From the cell containing the given text, extract its center point as (x, y) coordinate. 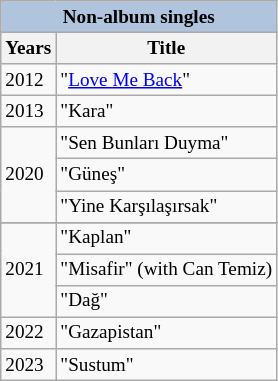
Title (166, 48)
"Güneş" (166, 175)
"Kara" (166, 111)
"Kaplan" (166, 238)
Non-album singles (139, 17)
"Dağ" (166, 301)
"Love Me Back" (166, 80)
2022 (28, 333)
"Misafir" (with Can Temiz) (166, 270)
Years (28, 48)
2013 (28, 111)
"Gazapistan" (166, 333)
"Yine Karşılaşırsak" (166, 206)
2012 (28, 80)
"Sen Bunları Duyma" (166, 143)
2023 (28, 365)
2020 (28, 174)
"Sustum" (166, 365)
2021 (28, 270)
